Return [x, y] of the center of cell containing provided text 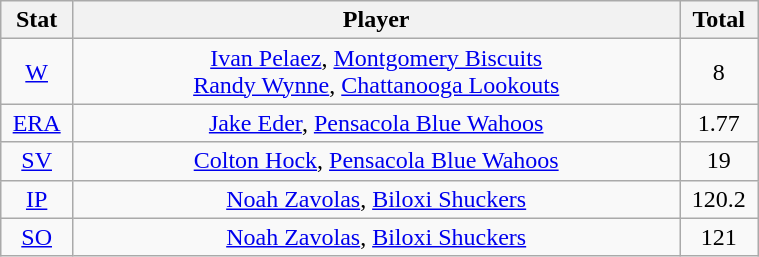
19 [719, 161]
Jake Eder, Pensacola Blue Wahoos [376, 123]
1.77 [719, 123]
IP [37, 199]
Stat [37, 20]
SO [37, 237]
Colton Hock, Pensacola Blue Wahoos [376, 161]
8 [719, 72]
120.2 [719, 199]
W [37, 72]
Ivan Pelaez, Montgomery Biscuits Randy Wynne, Chattanooga Lookouts [376, 72]
121 [719, 237]
SV [37, 161]
Player [376, 20]
Total [719, 20]
ERA [37, 123]
